From the cell containing the given text, extract its center point as (x, y) coordinate. 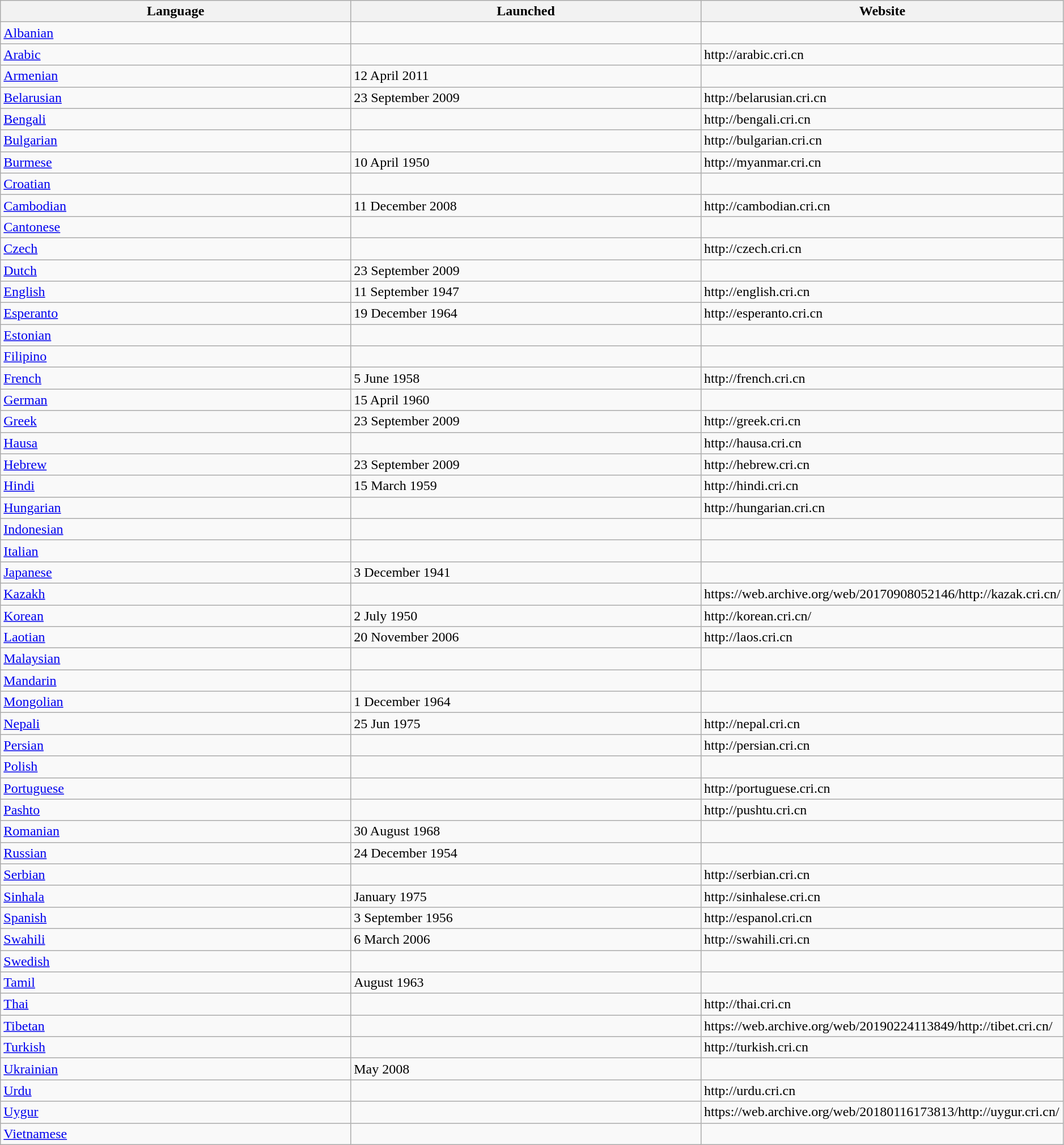
Language (176, 11)
Hebrew (176, 464)
http://korean.cri.cn/ (882, 615)
http://pushtu.cri.cn (882, 810)
Czech (176, 248)
6 March 2006 (526, 939)
Arabic (176, 54)
Thai (176, 1004)
Vietnamese (176, 1134)
20 November 2006 (526, 637)
24 December 1954 (526, 853)
http://french.cri.cn (882, 378)
http://bengali.cri.cn (882, 119)
Estonian (176, 335)
http://serbian.cri.cn (882, 874)
Swahili (176, 939)
http://hebrew.cri.cn (882, 464)
Spanish (176, 918)
Persian (176, 745)
German (176, 400)
11 December 2008 (526, 205)
http://sinhalese.cri.cn (882, 896)
Armenian (176, 76)
Bulgarian (176, 141)
http://esperanto.cri.cn (882, 314)
2 July 1950 (526, 615)
15 April 1960 (526, 400)
Swedish (176, 961)
http://persian.cri.cn (882, 745)
Tibetan (176, 1026)
Portuguese (176, 788)
http://thai.cri.cn (882, 1004)
Cambodian (176, 205)
http://turkish.cri.cn (882, 1047)
Bengali (176, 119)
11 September 1947 (526, 292)
Burmese (176, 162)
Esperanto (176, 314)
Malaysian (176, 659)
19 December 1964 (526, 314)
Kazakh (176, 594)
Belarusian (176, 98)
Italian (176, 551)
Greek (176, 421)
Polish (176, 767)
https://web.archive.org/web/20180116173813/http://uygur.cri.cn/ (882, 1112)
http://nepal.cri.cn (882, 724)
Japanese (176, 572)
http://czech.cri.cn (882, 248)
Serbian (176, 874)
3 September 1956 (526, 918)
Filipino (176, 357)
http://greek.cri.cn (882, 421)
January 1975 (526, 896)
English (176, 292)
Mongolian (176, 702)
Russian (176, 853)
Mandarin (176, 681)
Indonesian (176, 529)
Dutch (176, 271)
https://web.archive.org/web/20190224113849/http://tibet.cri.cn/ (882, 1026)
Hausa (176, 443)
http://bulgarian.cri.cn (882, 141)
Hindi (176, 486)
Launched (526, 11)
Cantonese (176, 227)
Korean (176, 615)
http://portuguese.cri.cn (882, 788)
http://hindi.cri.cn (882, 486)
12 April 2011 (526, 76)
http://espanol.cri.cn (882, 918)
Sinhala (176, 896)
30 August 1968 (526, 831)
1 December 1964 (526, 702)
Hungarian (176, 508)
Ukrainian (176, 1069)
Albanian (176, 33)
25 Jun 1975 (526, 724)
10 April 1950 (526, 162)
May 2008 (526, 1069)
http://swahili.cri.cn (882, 939)
15 March 1959 (526, 486)
Pashto (176, 810)
Nepali (176, 724)
http://hungarian.cri.cn (882, 508)
5 June 1958 (526, 378)
Romanian (176, 831)
Urdu (176, 1091)
Tamil (176, 983)
Turkish (176, 1047)
http://myanmar.cri.cn (882, 162)
3 December 1941 (526, 572)
Laotian (176, 637)
French (176, 378)
http://belarusian.cri.cn (882, 98)
August 1963 (526, 983)
http://hausa.cri.cn (882, 443)
http://laos.cri.cn (882, 637)
http://arabic.cri.cn (882, 54)
Website (882, 11)
https://web.archive.org/web/20170908052146/http://kazak.cri.cn/ (882, 594)
http://english.cri.cn (882, 292)
http://cambodian.cri.cn (882, 205)
Uygur (176, 1112)
http://urdu.cri.cn (882, 1091)
Croatian (176, 184)
